Find where the given text appears and provide that cell's center as [x, y] coordinate. 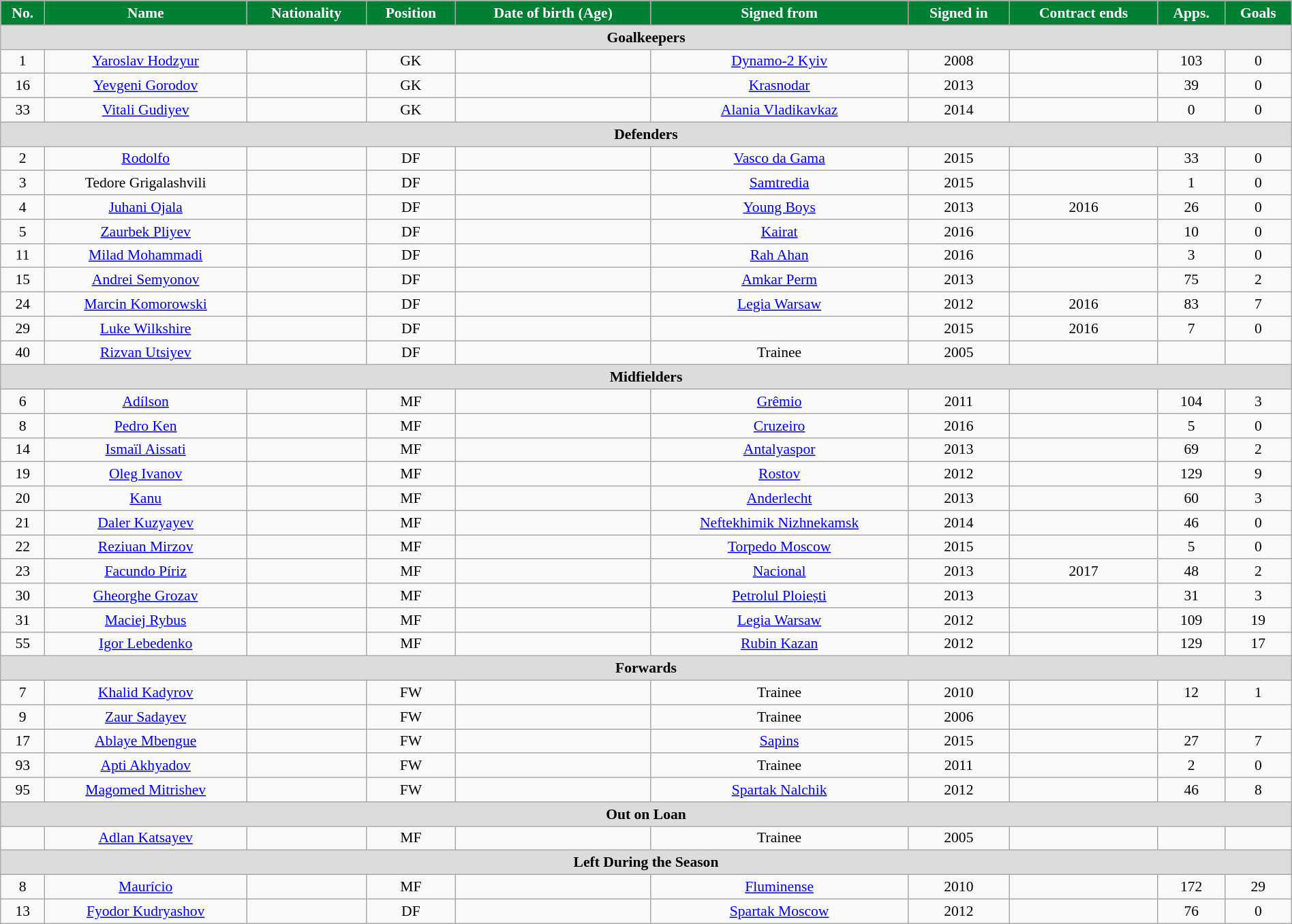
Petrolul Ploiești [780, 596]
Young Boys [780, 207]
Signed in [958, 13]
109 [1191, 620]
16 [23, 86]
Rizvan Utsiyev [146, 353]
23 [23, 572]
Zaurbek Pliyev [146, 232]
Apps. [1191, 13]
Kairat [780, 232]
Amkar Perm [780, 280]
Marcin Komorowski [146, 305]
103 [1191, 61]
Ablaye Mbengue [146, 741]
Alania Vladikavkaz [780, 110]
Facundo Píriz [146, 572]
2017 [1083, 572]
Date of birth (Age) [553, 13]
Yaroslav Hodzyur [146, 61]
11 [23, 256]
95 [23, 790]
22 [23, 547]
Luke Wilkshire [146, 328]
Reziuan Mirzov [146, 547]
Igor Lebedenko [146, 644]
Spartak Moscow [780, 911]
27 [1191, 741]
4 [23, 207]
Signed from [780, 13]
Andrei Semyonov [146, 280]
Ismaïl Aissati [146, 450]
6 [23, 401]
93 [23, 766]
Midfielders [646, 378]
Rubin Kazan [780, 644]
Fluminense [780, 887]
Maciej Rybus [146, 620]
172 [1191, 887]
Nacional [780, 572]
75 [1191, 280]
2006 [958, 717]
Nationality [307, 13]
Contract ends [1083, 13]
Maurício [146, 887]
Zaur Sadayev [146, 717]
30 [23, 596]
Grêmio [780, 401]
40 [23, 353]
Defenders [646, 134]
Torpedo Moscow [780, 547]
Adílson [146, 401]
24 [23, 305]
Rodolfo [146, 159]
55 [23, 644]
Tedore Grigalashvili [146, 183]
Pedro Ken [146, 426]
Gheorghe Grozav [146, 596]
Magomed Mitrishev [146, 790]
10 [1191, 232]
104 [1191, 401]
Sapins [780, 741]
No. [23, 13]
Kanu [146, 499]
Oleg Ivanov [146, 474]
Krasnodar [780, 86]
Khalid Kadyrov [146, 693]
Vitali Gudiyev [146, 110]
Goalkeepers [646, 37]
13 [23, 911]
60 [1191, 499]
15 [23, 280]
Spartak Nalchik [780, 790]
14 [23, 450]
Rostov [780, 474]
2008 [958, 61]
Goals [1259, 13]
Anderlecht [780, 499]
48 [1191, 572]
Vasco da Gama [780, 159]
Left During the Season [646, 863]
Cruzeiro [780, 426]
Adlan Katsayev [146, 838]
Rah Ahan [780, 256]
Fyodor Kudryashov [146, 911]
Daler Kuzyayev [146, 523]
Out on Loan [646, 814]
21 [23, 523]
Apti Akhyadov [146, 766]
Antalyaspor [780, 450]
76 [1191, 911]
39 [1191, 86]
Name [146, 13]
20 [23, 499]
83 [1191, 305]
Position [410, 13]
Dynamo-2 Kyiv [780, 61]
69 [1191, 450]
Forwards [646, 668]
Neftekhimik Nizhnekamsk [780, 523]
Milad Mohammadi [146, 256]
Juhani Ojala [146, 207]
26 [1191, 207]
12 [1191, 693]
Samtredia [780, 183]
Yevgeni Gorodov [146, 86]
